Return the (x, y) coordinate for the center point of the cell that contains the specified text.  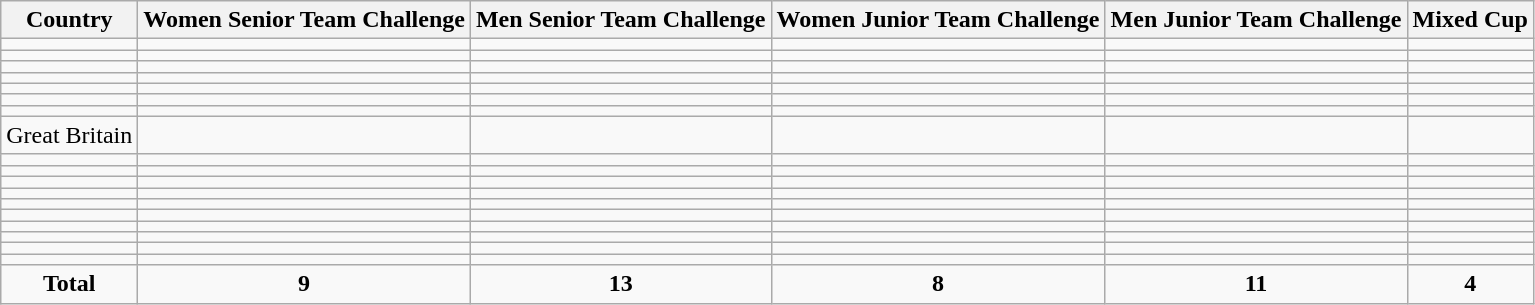
4 (1470, 284)
9 (304, 284)
Country (70, 20)
13 (620, 284)
Women Senior Team Challenge (304, 20)
Mixed Cup (1470, 20)
11 (1256, 284)
8 (938, 284)
Total (70, 284)
Men Junior Team Challenge (1256, 20)
Women Junior Team Challenge (938, 20)
Great Britain (70, 135)
Men Senior Team Challenge (620, 20)
